From the cell containing the given text, extract its center point as (X, Y) coordinate. 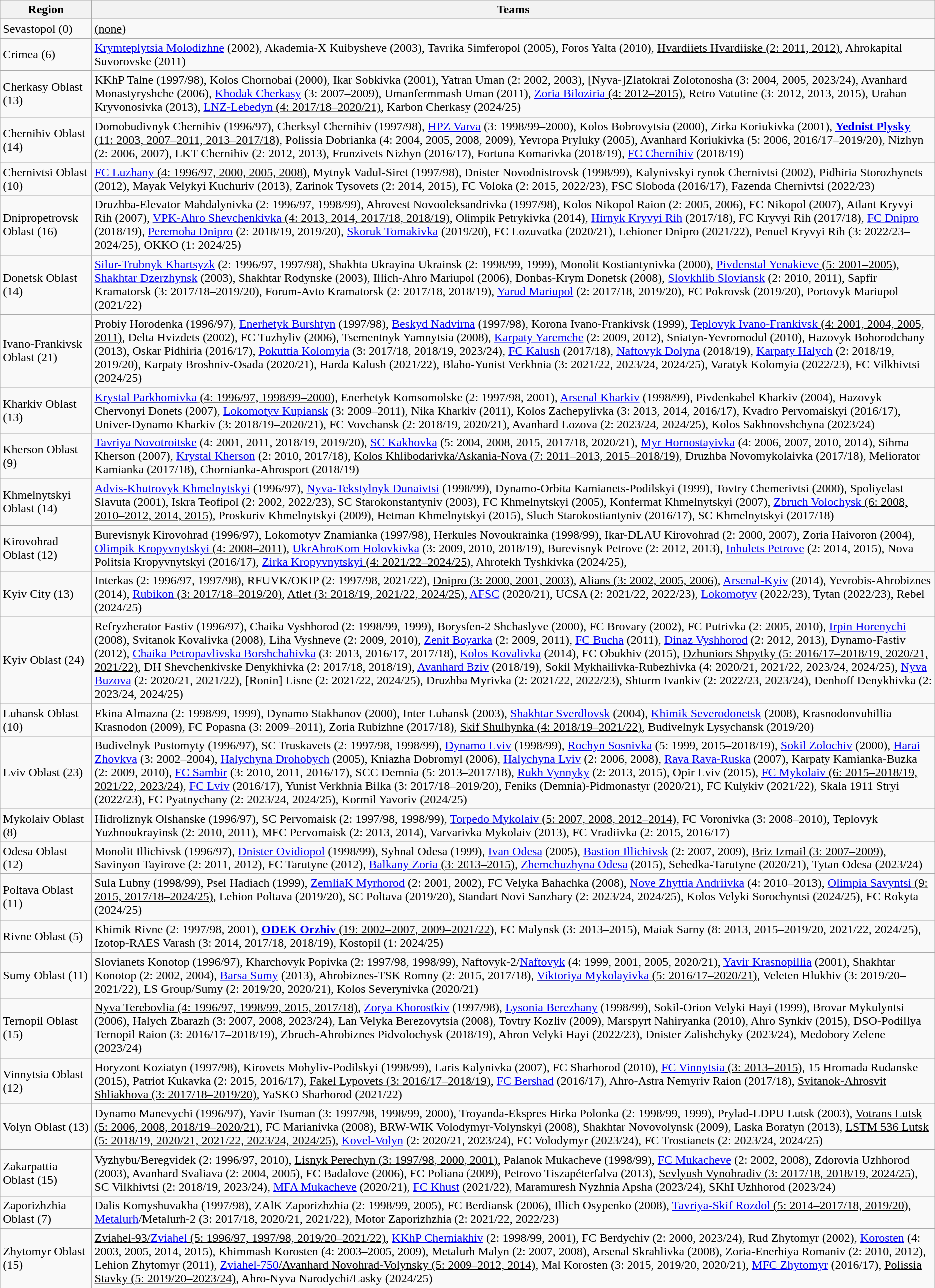
Sevastopol (0) (46, 29)
Ivano-Frankivsk Oblast (21) (46, 351)
Kyiv Oblast (24) (46, 660)
Crimea (6) (46, 55)
Kharkiv Oblast (13) (46, 410)
Kyiv City (13) (46, 594)
Dnipropetrovsk Oblast (16) (46, 225)
Donetsk Oblast (14) (46, 285)
Khmelnytskyi Oblast (14) (46, 502)
Vinnytsia Oblast (12) (46, 1081)
Sumy Oblast (11) (46, 975)
Poltava Oblast (11) (46, 897)
Odesa Oblast (12) (46, 858)
Rivne Oblast (5) (46, 936)
Chernivtsi Oblast (10) (46, 179)
Zakarpattia Oblast (15) (46, 1173)
Luhansk Oblast (10) (46, 720)
Volyn Oblast (13) (46, 1127)
Lviv Oblast (23) (46, 773)
Kirovohrad Oblast (12) (46, 548)
Teams (513, 10)
Cherkasy Oblast (13) (46, 94)
Kherson Oblast (9) (46, 456)
Region (46, 10)
Zhytomyr Oblast (15) (46, 1258)
Chernihiv Oblast (14) (46, 140)
Zaporizhzhia Oblast (7) (46, 1212)
Mykolaiv Oblast (8) (46, 825)
(none) (513, 29)
Ternopil Oblast (15) (46, 1028)
